Pinpoint the cell where the given text exists, returning its (x, y) midpoint coordinate. 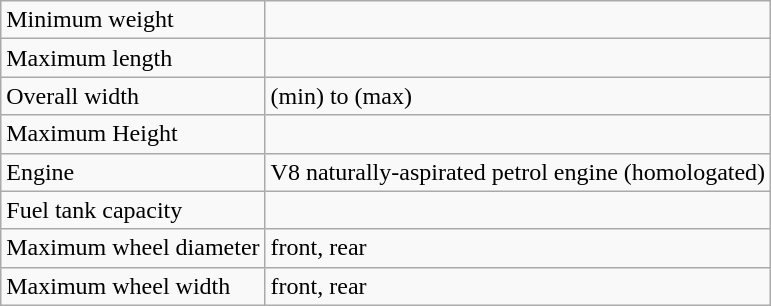
Maximum wheel diameter (133, 248)
Maximum wheel width (133, 286)
Engine (133, 172)
Fuel tank capacity (133, 210)
Minimum weight (133, 20)
Overall width (133, 96)
V8 naturally-aspirated petrol engine (homologated) (518, 172)
(min) to (max) (518, 96)
Maximum length (133, 58)
Maximum Height (133, 134)
